Extract the [X, Y] coordinate from the center of the cell holding the provided text.  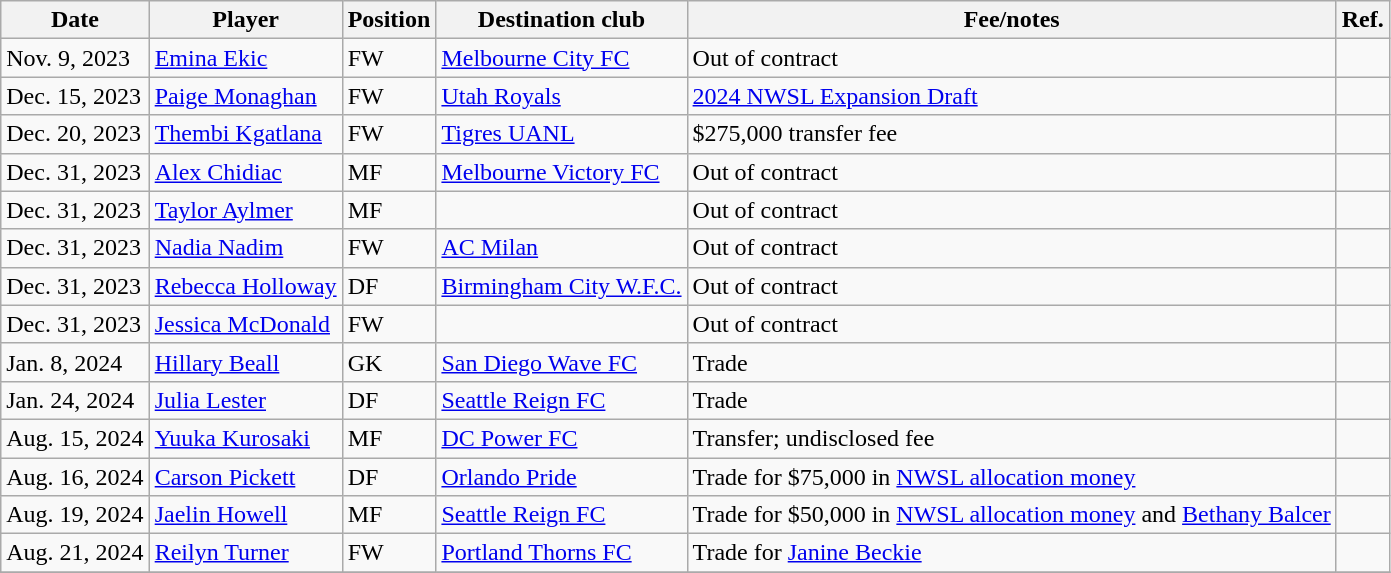
Melbourne Victory FC [562, 172]
Jan. 8, 2024 [75, 362]
Rebecca Holloway [246, 286]
$275,000 transfer fee [1012, 134]
Position [389, 20]
Jessica McDonald [246, 324]
2024 NWSL Expansion Draft [1012, 96]
Portland Thorns FC [562, 553]
Aug. 21, 2024 [75, 553]
Reilyn Turner [246, 553]
Hillary Beall [246, 362]
Jan. 24, 2024 [75, 400]
Trade for $50,000 in NWSL allocation money and Bethany Balcer [1012, 515]
Paige Monaghan [246, 96]
Dec. 20, 2023 [75, 134]
Fee/notes [1012, 20]
Utah Royals [562, 96]
Player [246, 20]
Nov. 9, 2023 [75, 58]
Julia Lester [246, 400]
Transfer; undisclosed fee [1012, 438]
AC Milan [562, 248]
Destination club [562, 20]
San Diego Wave FC [562, 362]
Thembi Kgatlana [246, 134]
Ref. [1362, 20]
DC Power FC [562, 438]
Tigres UANL [562, 134]
Aug. 16, 2024 [75, 477]
Trade for $75,000 in NWSL allocation money [1012, 477]
Aug. 19, 2024 [75, 515]
Jaelin Howell [246, 515]
Trade for Janine Beckie [1012, 553]
Dec. 15, 2023 [75, 96]
Taylor Aylmer [246, 210]
Orlando Pride [562, 477]
Birmingham City W.F.C. [562, 286]
Melbourne City FC [562, 58]
Date [75, 20]
GK [389, 362]
Nadia Nadim [246, 248]
Carson Pickett [246, 477]
Aug. 15, 2024 [75, 438]
Alex Chidiac [246, 172]
Yuuka Kurosaki [246, 438]
Emina Ekic [246, 58]
